Return (x, y) of the center of cell containing provided text 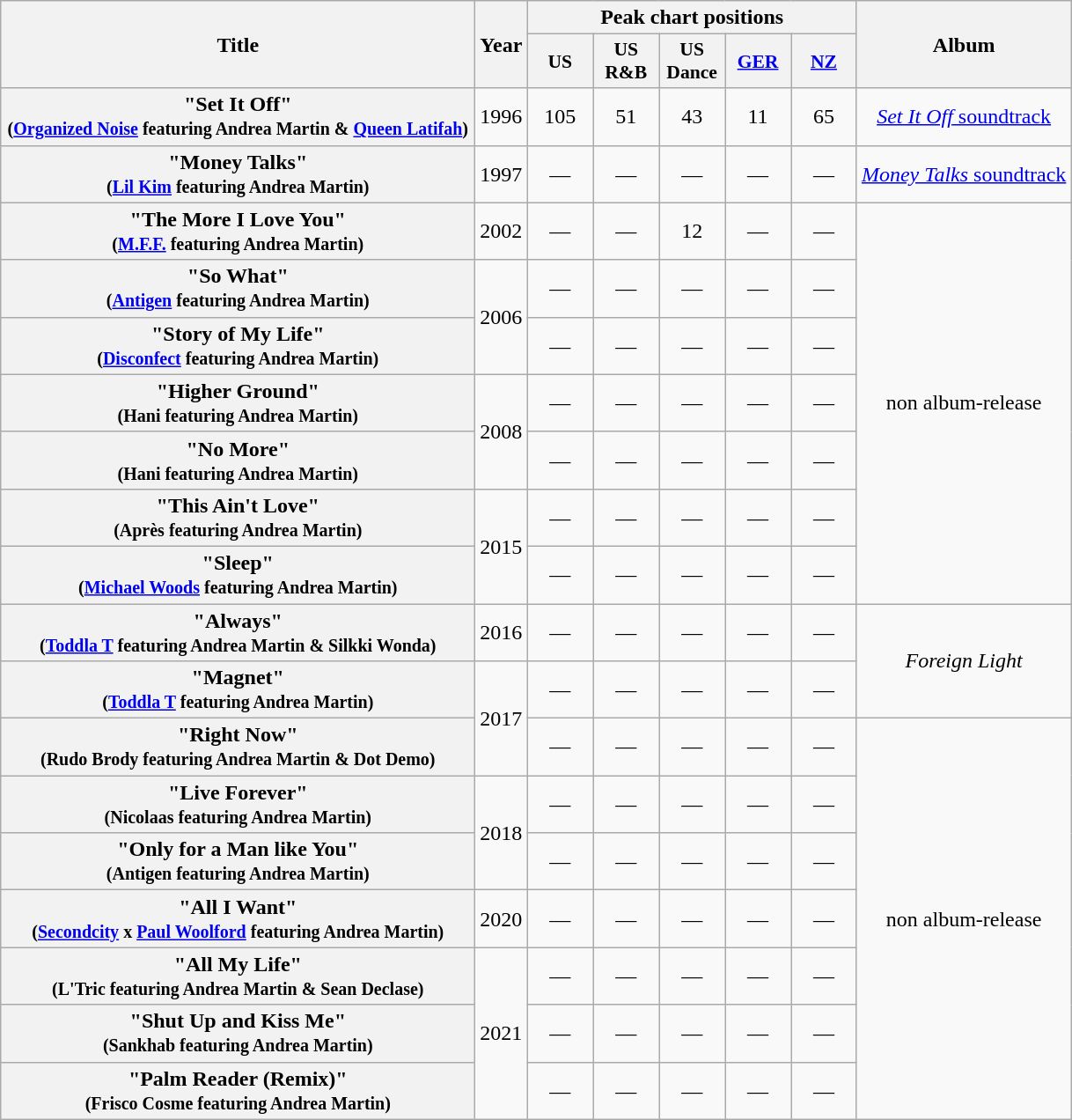
US Dance (692, 62)
2008 (502, 431)
1996 (502, 116)
2020 (502, 919)
"The More I Love You" (M.F.F. featuring Andrea Martin) (238, 231)
"Live Forever" (Nicolaas featuring Andrea Martin) (238, 805)
Foreign Light (963, 661)
"Only for a Man like You" (Antigen featuring Andrea Martin) (238, 861)
1997 (502, 174)
2018 (502, 833)
2002 (502, 231)
"Money Talks" (Lil Kim featuring Andrea Martin) (238, 174)
"All My Life" (L'Tric featuring Andrea Martin & Sean Declase) (238, 976)
2017 (502, 718)
NZ (824, 62)
Title (238, 44)
"Palm Reader (Remix)" (Frisco Cosme featuring Andrea Martin) (238, 1090)
43 (692, 116)
105 (560, 116)
"All I Want" (Secondcity x Paul Woolford featuring Andrea Martin) (238, 919)
Set It Off soundtrack (963, 116)
Year (502, 44)
"Right Now" (Rudo Brody featuring Andrea Martin & Dot Demo) (238, 747)
"Higher Ground" (Hani featuring Andrea Martin) (238, 403)
"Sleep" (Michael Woods featuring Andrea Martin) (238, 574)
"This Ain't Love" (Après featuring Andrea Martin) (238, 518)
12 (692, 231)
51 (627, 116)
GER (759, 62)
2006 (502, 317)
"Always" (Toddla T featuring Andrea Martin & Silkki Wonda) (238, 632)
"Set It Off" (Organized Noise featuring Andrea Martin & Queen Latifah) (238, 116)
US R&B (627, 62)
65 (824, 116)
Money Talks soundtrack (963, 174)
US (560, 62)
2015 (502, 546)
"Story of My Life" (Disconfect featuring Andrea Martin) (238, 345)
2016 (502, 632)
"So What" (Antigen featuring Andrea Martin) (238, 289)
"Magnet" (Toddla T featuring Andrea Martin) (238, 690)
Peak chart positions (692, 18)
11 (759, 116)
"No More" (Hani featuring Andrea Martin) (238, 460)
Album (963, 44)
2021 (502, 1034)
"Shut Up and Kiss Me" (Sankhab featuring Andrea Martin) (238, 1034)
